Output the (x, y) coordinate of the center of the cell containing the given text.  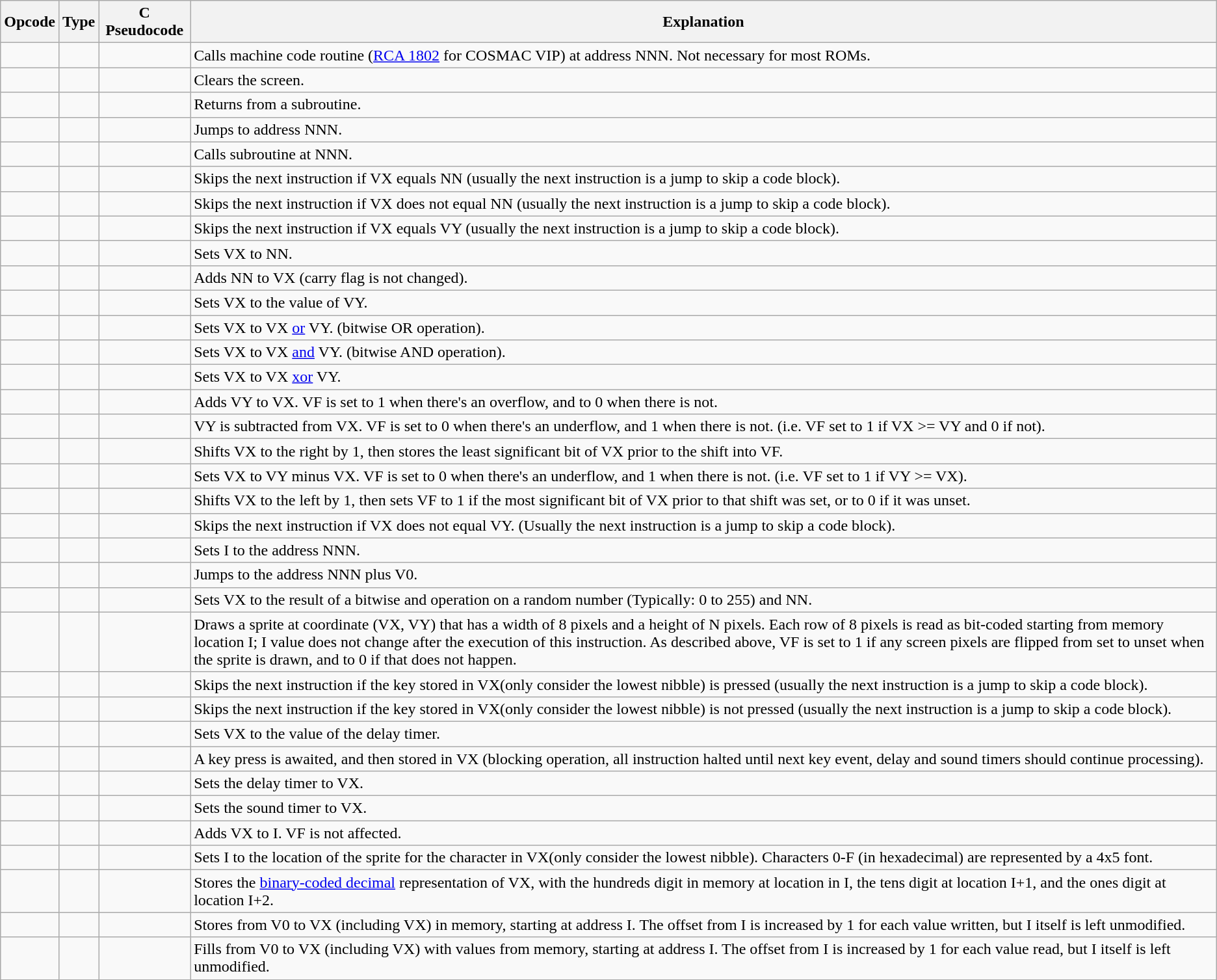
Sets VX to VY minus VX. VF is set to 0 when there's an underflow, and 1 when there is not. (i.e. VF set to 1 if VY >= VX). (703, 476)
Shifts VX to the left by 1, then sets VF to 1 if the most significant bit of VX prior to that shift was set, or to 0 if it was unset. (703, 501)
Sets VX to the value of VY. (703, 302)
Skips the next instruction if VX equals NN (usually the next instruction is a jump to skip a code block). (703, 179)
Sets VX to NN. (703, 253)
Skips the next instruction if VX equals VY (usually the next instruction is a jump to skip a code block). (703, 228)
C Pseudocode (144, 22)
Adds VX to I. VF is not affected. (703, 833)
Sets VX to VX xor VY. (703, 377)
Explanation (703, 22)
Shifts VX to the right by 1, then stores the least significant bit of VX prior to the shift into VF. (703, 451)
Adds VY to VX. VF is set to 1 when there's an overflow, and to 0 when there is not. (703, 402)
Sets I to the address NNN. (703, 550)
Clears the screen. (703, 80)
Jumps to the address NNN plus V0. (703, 575)
Sets the delay timer to VX. (703, 784)
Sets VX to VX or VY. (bitwise OR operation). (703, 327)
Sets VX to the value of the delay timer. (703, 734)
Skips the next instruction if VX does not equal NN (usually the next instruction is a jump to skip a code block). (703, 204)
Sets the sound timer to VX. (703, 808)
Calls subroutine at NNN. (703, 154)
Type (78, 22)
Sets VX to VX and VY. (bitwise AND operation). (703, 352)
Skips the next instruction if VX does not equal VY. (Usually the next instruction is a jump to skip a code block). (703, 525)
Returns from a subroutine. (703, 105)
VY is subtracted from VX. VF is set to 0 when there's an underflow, and 1 when there is not. (i.e. VF set to 1 if VX >= VY and 0 if not). (703, 427)
Sets VX to the result of a bitwise and operation on a random number (Typically: 0 to 255) and NN. (703, 600)
Adds NN to VX (carry flag is not changed). (703, 278)
Calls machine code routine (RCA 1802 for COSMAC VIP) at address NNN. Not necessary for most ROMs. (703, 55)
Opcode (30, 22)
Jumps to address NNN. (703, 129)
